Pinpoint the cell where the given text exists, returning its [x, y] midpoint coordinate. 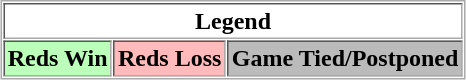
Legend [233, 21]
Reds Win [58, 58]
Reds Loss [169, 58]
Game Tied/Postponed [344, 58]
